Capture the cell that displays the provided text and extract its [X, Y] central coordinate. 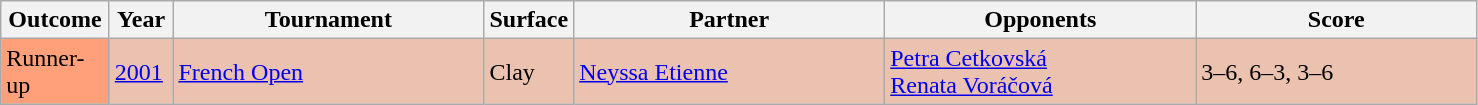
French Open [328, 72]
Clay [529, 72]
Outcome [56, 20]
Tournament [328, 20]
2001 [141, 72]
Year [141, 20]
Partner [730, 20]
Petra Cetkovská Renata Voráčová [1040, 72]
Runner-up [56, 72]
Surface [529, 20]
Opponents [1040, 20]
3–6, 6–3, 3–6 [1336, 72]
Score [1336, 20]
Neyssa Etienne [730, 72]
